Find where the given text appears and provide that cell's center as (x, y) coordinate. 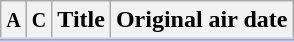
A (14, 21)
C (39, 21)
Original air date (202, 21)
Title (82, 21)
